Return the [X, Y] coordinate for the center point of the cell that contains the specified text.  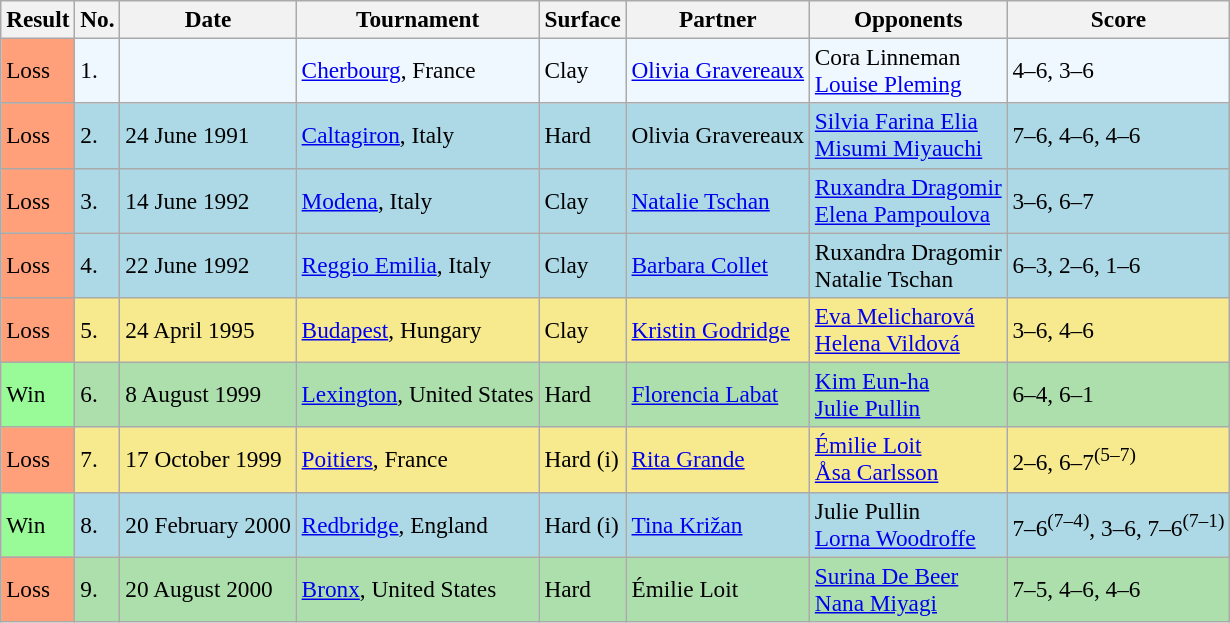
Score [1118, 19]
20 August 2000 [208, 588]
6. [98, 394]
14 June 1992 [208, 200]
7–6, 4–6, 4–6 [1118, 136]
Julie Pullin Lorna Woodroffe [908, 524]
Modena, Italy [418, 200]
Redbridge, England [418, 524]
Cora Linneman Louise Pleming [908, 70]
Natalie Tschan [718, 200]
8 August 1999 [208, 394]
Ruxandra Dragomir Natalie Tschan [908, 264]
Émilie Loit Åsa Carlsson [908, 460]
Reggio Emilia, Italy [418, 264]
Tina Križan [718, 524]
20 February 2000 [208, 524]
Eva Melicharová Helena Vildová [908, 330]
Silvia Farina Elia Misumi Miyauchi [908, 136]
24 June 1991 [208, 136]
Result [38, 19]
Poitiers, France [418, 460]
Florencia Labat [718, 394]
6–4, 6–1 [1118, 394]
22 June 1992 [208, 264]
4. [98, 264]
3–6, 4–6 [1118, 330]
Surface [582, 19]
7–5, 4–6, 4–6 [1118, 588]
6–3, 2–6, 1–6 [1118, 264]
Cherbourg, France [418, 70]
Rita Grande [718, 460]
Surina De Beer Nana Miyagi [908, 588]
Caltagiron, Italy [418, 136]
No. [98, 19]
Kim Eun-ha Julie Pullin [908, 394]
4–6, 3–6 [1118, 70]
5. [98, 330]
Tournament [418, 19]
2–6, 6–7(5–7) [1118, 460]
Kristin Godridge [718, 330]
8. [98, 524]
Ruxandra Dragomir Elena Pampoulova [908, 200]
24 April 1995 [208, 330]
17 October 1999 [208, 460]
Émilie Loit [718, 588]
Budapest, Hungary [418, 330]
Lexington, United States [418, 394]
Opponents [908, 19]
1. [98, 70]
Bronx, United States [418, 588]
7. [98, 460]
Partner [718, 19]
3–6, 6–7 [1118, 200]
Barbara Collet [718, 264]
2. [98, 136]
Date [208, 19]
9. [98, 588]
7–6(7–4), 3–6, 7–6(7–1) [1118, 524]
3. [98, 200]
